Search for the cell housing the specified text and yield its [X, Y] center coordinate. 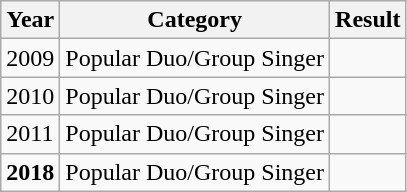
Result [368, 20]
Category [195, 20]
2018 [30, 172]
2010 [30, 96]
2009 [30, 58]
2011 [30, 134]
Year [30, 20]
